Provide the (x, y) coordinate of the cell's center where the given text is located.  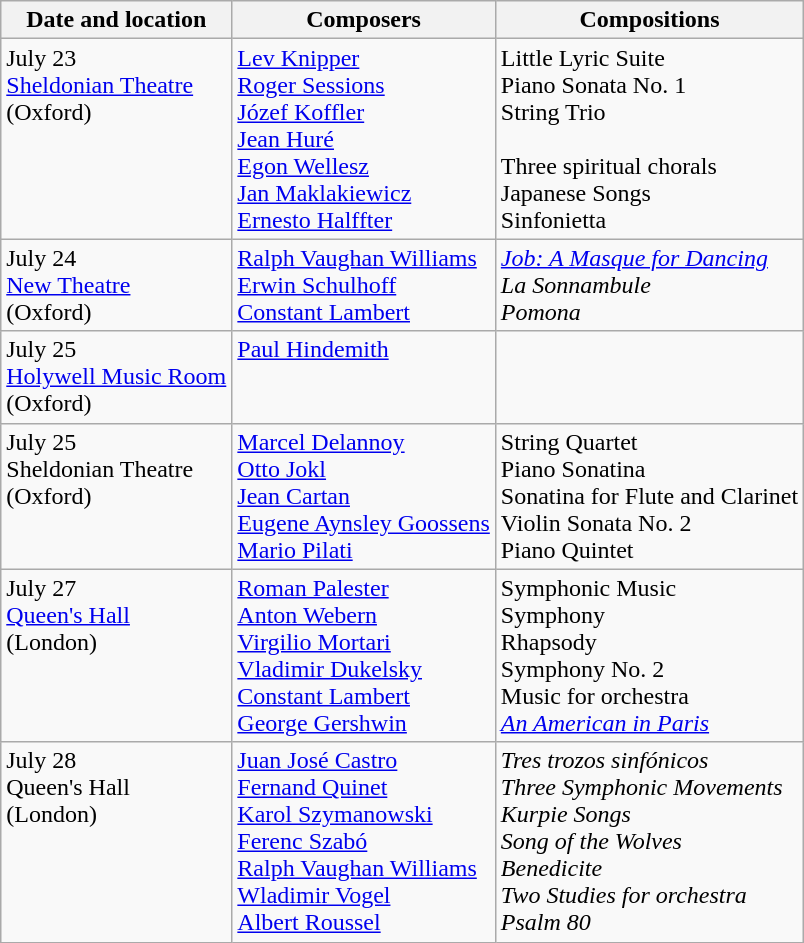
July 27Queen's Hall(London) (116, 656)
Paul Hindemith (364, 377)
Little Lyric SuitePiano Sonata No. 1String TrioThree spiritual choralsJapanese SongsSinfonietta (649, 139)
Juan José CastroFernand QuinetKarol SzymanowskiFerenc SzabóRalph Vaughan WilliamsWladimir VogelAlbert Roussel (364, 842)
Job: A Masque for DancingLa SonnambulePomona (649, 285)
July 24New Theatre(Oxford) (116, 285)
July 23Sheldonian Theatre(Oxford) (116, 139)
July 25Holywell Music Room(Oxford) (116, 377)
Lev KnipperRoger SessionsJózef KofflerJean HuréEgon WelleszJan MaklakiewiczErnesto Halffter (364, 139)
Roman PalesterAnton WebernVirgilio MortariVladimir DukelskyConstant LambertGeorge Gershwin (364, 656)
Marcel DelannoyOtto JoklJean CartanEugene Aynsley GoossensMario Pilati (364, 496)
Tres trozos sinfónicosThree Symphonic MovementsKurpie SongsSong of the WolvesBenediciteTwo Studies for orchestraPsalm 80 (649, 842)
July 28Queen's Hall(London) (116, 842)
July 25Sheldonian Theatre(Oxford) (116, 496)
Composers (364, 20)
Symphonic MusicSymphonyRhapsodySymphony No. 2Music for orchestraAn American in Paris (649, 656)
String QuartetPiano SonatinaSonatina for Flute and ClarinetViolin Sonata No. 2Piano Quintet (649, 496)
Date and location (116, 20)
Compositions (649, 20)
Ralph Vaughan WilliamsErwin SchulhoffConstant Lambert (364, 285)
